From the cell containing the given text, extract its center point as (x, y) coordinate. 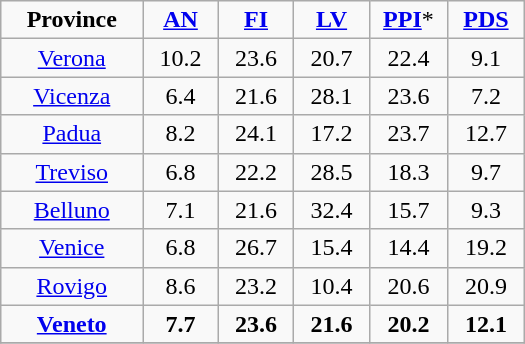
AN (181, 20)
Verona (72, 58)
6.4 (181, 96)
20.6 (408, 286)
12.7 (486, 134)
32.4 (332, 210)
15.7 (408, 210)
8.2 (181, 134)
10.2 (181, 58)
Veneto (72, 324)
17.2 (332, 134)
Venice (72, 248)
9.7 (486, 172)
7.7 (181, 324)
26.7 (256, 248)
FI (256, 20)
Padua (72, 134)
9.3 (486, 210)
22.4 (408, 58)
23.2 (256, 286)
PDS (486, 20)
9.1 (486, 58)
14.4 (408, 248)
7.1 (181, 210)
20.7 (332, 58)
12.1 (486, 324)
PPI* (408, 20)
Treviso (72, 172)
15.4 (332, 248)
18.3 (408, 172)
23.7 (408, 134)
19.2 (486, 248)
24.1 (256, 134)
10.4 (332, 286)
7.2 (486, 96)
20.9 (486, 286)
22.2 (256, 172)
LV (332, 20)
28.1 (332, 96)
Belluno (72, 210)
28.5 (332, 172)
Province (72, 20)
20.2 (408, 324)
8.6 (181, 286)
Vicenza (72, 96)
Rovigo (72, 286)
